For the text-containing cell, return its midpoint in (x, y) coordinate format. 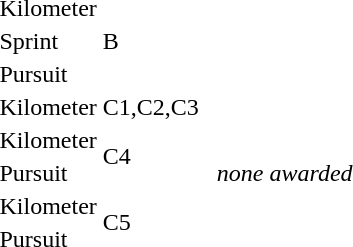
C4 (150, 156)
C1,C2,C3 (150, 107)
